Provide the (X, Y) coordinate of the cell's center where the given text is located.  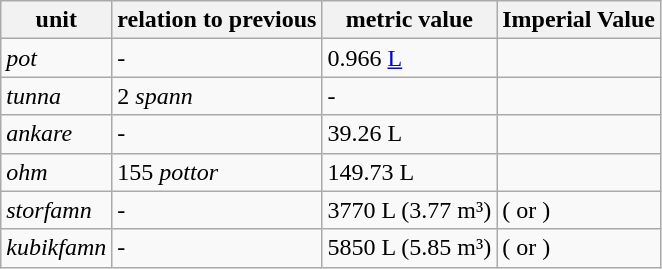
kubikfamn (56, 248)
Imperial Value (579, 20)
relation to previous (217, 20)
149.73 L (410, 172)
39.26 L (410, 134)
155 pottor (217, 172)
unit (56, 20)
ohm (56, 172)
2 spann (217, 96)
0.966 L (410, 58)
pot (56, 58)
metric value (410, 20)
3770 L (3.77 m³) (410, 210)
ankare (56, 134)
5850 L (5.85 m³) (410, 248)
storfamn (56, 210)
tunna (56, 96)
